Identify which cell holds the provided text, then report its (x, y) central coordinate. 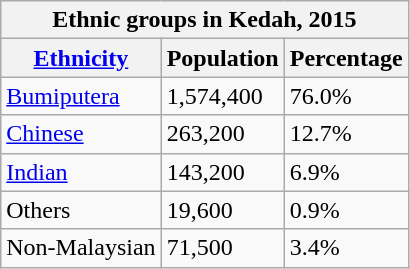
1,574,400 (222, 96)
Non-Malaysian (81, 248)
3.4% (346, 248)
71,500 (222, 248)
0.9% (346, 210)
6.9% (346, 172)
19,600 (222, 210)
Chinese (81, 134)
143,200 (222, 172)
76.0% (346, 96)
Indian (81, 172)
Population (222, 58)
Ethnic groups in Kedah, 2015 (204, 20)
Ethnicity (81, 58)
Bumiputera (81, 96)
263,200 (222, 134)
12.7% (346, 134)
Percentage (346, 58)
Others (81, 210)
